Identify which cell holds the provided text, then report its [X, Y] central coordinate. 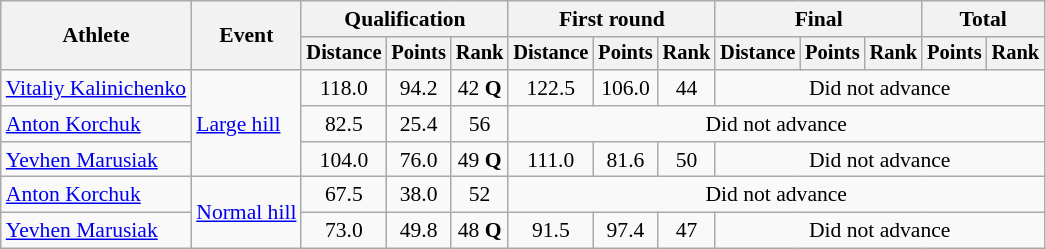
Event [246, 36]
67.5 [344, 195]
Athlete [96, 36]
Large hill [246, 124]
106.0 [625, 88]
111.0 [550, 160]
42 Q [480, 88]
73.0 [344, 231]
56 [480, 124]
38.0 [418, 195]
25.4 [418, 124]
Total [983, 19]
94.2 [418, 88]
104.0 [344, 160]
49 Q [480, 160]
118.0 [344, 88]
122.5 [550, 88]
81.6 [625, 160]
First round [612, 19]
52 [480, 195]
82.5 [344, 124]
Qualification [404, 19]
47 [687, 231]
97.4 [625, 231]
48 Q [480, 231]
49.8 [418, 231]
76.0 [418, 160]
Final [818, 19]
50 [687, 160]
44 [687, 88]
91.5 [550, 231]
Normal hill [246, 212]
Vitaliy Kalinichenko [96, 88]
